Locate the cell with the specified text and output its [x, y] center coordinate. 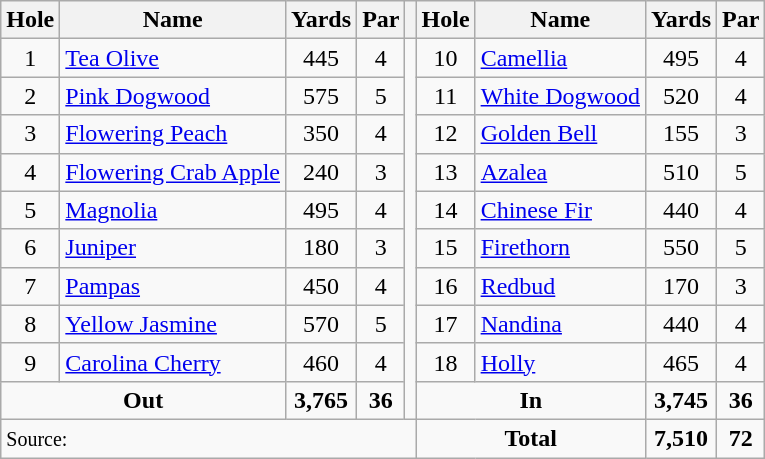
In [530, 400]
6 [30, 248]
Holly [560, 362]
575 [322, 96]
White Dogwood [560, 96]
3,765 [322, 400]
Total [530, 438]
Juniper [173, 248]
460 [322, 362]
Golden Bell [560, 134]
2 [30, 96]
Flowering Peach [173, 134]
Carolina Cherry [173, 362]
Chinese Fir [560, 210]
7,510 [680, 438]
8 [30, 324]
1 [30, 58]
570 [322, 324]
17 [446, 324]
3,745 [680, 400]
Out [144, 400]
170 [680, 286]
14 [446, 210]
13 [446, 172]
Flowering Crab Apple [173, 172]
180 [322, 248]
Tea Olive [173, 58]
465 [680, 362]
350 [322, 134]
16 [446, 286]
Firethorn [560, 248]
450 [322, 286]
Redbud [560, 286]
18 [446, 362]
Azalea [560, 172]
9 [30, 362]
72 [741, 438]
Magnolia [173, 210]
Pink Dogwood [173, 96]
550 [680, 248]
Camellia [560, 58]
Source: [208, 438]
Pampas [173, 286]
155 [680, 134]
520 [680, 96]
240 [322, 172]
510 [680, 172]
12 [446, 134]
7 [30, 286]
15 [446, 248]
11 [446, 96]
Yellow Jasmine [173, 324]
445 [322, 58]
10 [446, 58]
Nandina [560, 324]
